Extract the (X, Y) coordinate from the center of the cell holding the provided text.  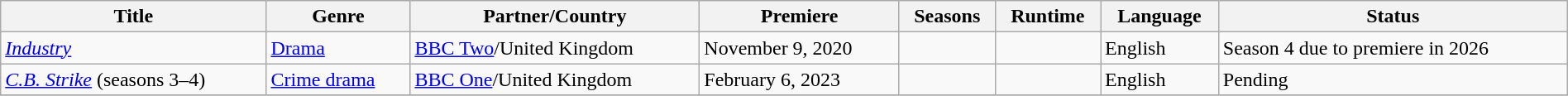
November 9, 2020 (800, 48)
Season 4 due to premiere in 2026 (1393, 48)
BBC Two/United Kingdom (555, 48)
Language (1159, 17)
C.B. Strike (seasons 3–4) (134, 79)
Title (134, 17)
Industry (134, 48)
Genre (338, 17)
Premiere (800, 17)
Crime drama (338, 79)
February 6, 2023 (800, 79)
Runtime (1047, 17)
Seasons (947, 17)
Status (1393, 17)
Partner/Country (555, 17)
BBC One/United Kingdom (555, 79)
Pending (1393, 79)
Drama (338, 48)
